From the cell containing the given text, extract its center point as [X, Y] coordinate. 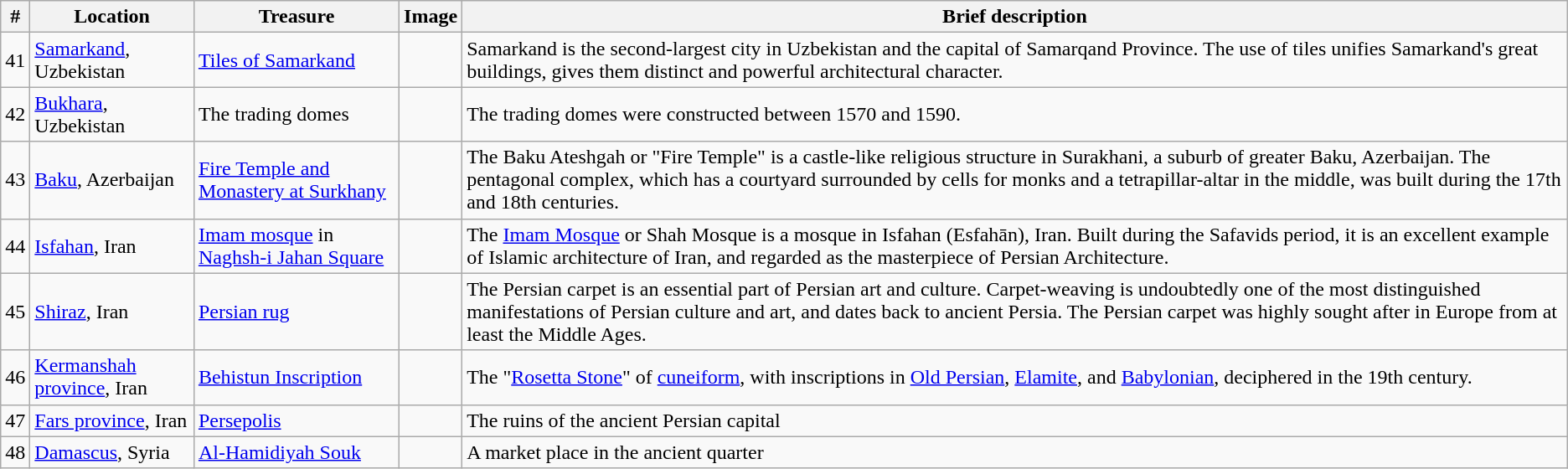
Kermanshah province, Iran [112, 377]
Isfahan, Iran [112, 246]
A market place in the ancient quarter [1015, 452]
48 [15, 452]
42 [15, 114]
Brief description [1015, 17]
Al-Hamidiyah Souk [297, 452]
Baku, Azerbaijan [112, 180]
46 [15, 377]
Behistun Inscription [297, 377]
Image [431, 17]
Samarkand, Uzbekistan [112, 60]
The "Rosetta Stone" of cuneiform, with inscriptions in Old Persian, Elamite, and Babylonian, deciphered in the 19th century. [1015, 377]
Persian rug [297, 312]
Tiles of Samarkand [297, 60]
The ruins of the ancient Persian capital [1015, 420]
41 [15, 60]
Imam mosque in Naghsh-i Jahan Square [297, 246]
Fire Temple and Monastery at Surkhany [297, 180]
45 [15, 312]
43 [15, 180]
Fars province, Iran [112, 420]
44 [15, 246]
Location [112, 17]
The trading domes were constructed between 1570 and 1590. [1015, 114]
# [15, 17]
Persepolis [297, 420]
Bukhara, Uzbekistan [112, 114]
The trading domes [297, 114]
Shiraz, Iran [112, 312]
Treasure [297, 17]
Damascus, Syria [112, 452]
47 [15, 420]
